Output the (x, y) coordinate of the center of the cell containing the given text.  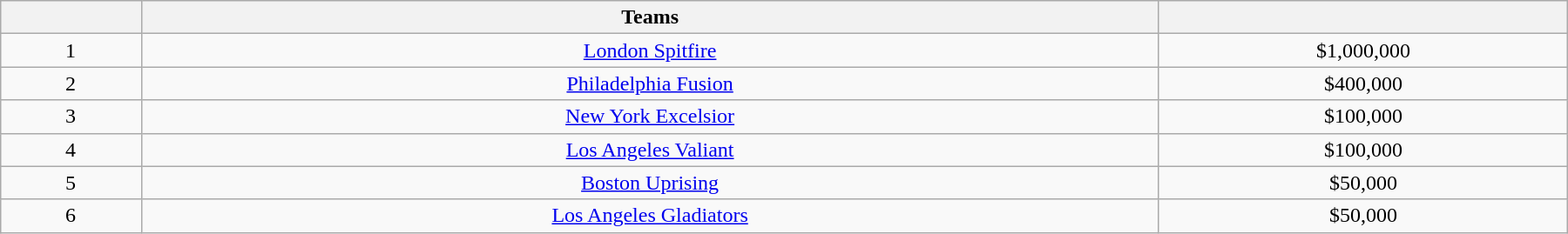
Boston Uprising (650, 183)
1 (71, 50)
2 (71, 84)
Los Angeles Valiant (650, 150)
Teams (650, 17)
5 (71, 183)
3 (71, 117)
Los Angeles Gladiators (650, 216)
$400,000 (1363, 84)
London Spitfire (650, 50)
6 (71, 216)
$1,000,000 (1363, 50)
Philadelphia Fusion (650, 84)
4 (71, 150)
New York Excelsior (650, 117)
